Find where the given text appears and provide that cell's center as [X, Y] coordinate. 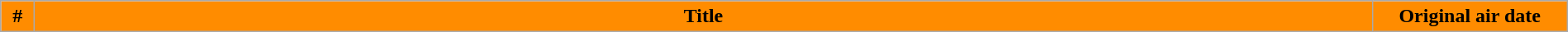
# [18, 16]
Original air date [1470, 16]
Title [703, 16]
